Determine the [X, Y] coordinate at the center of the cell enclosing the given text.  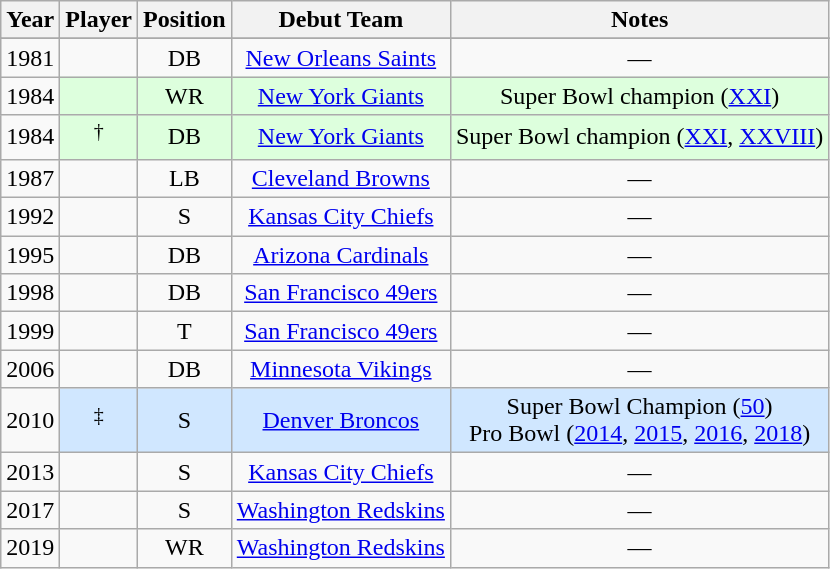
2013 [30, 472]
2019 [30, 548]
Year [30, 20]
Super Bowl champion (XXI, XXVIII) [639, 138]
1992 [30, 217]
Denver Broncos [340, 420]
Super Bowl Champion (50)Pro Bowl (2014, 2015, 2016, 2018) [639, 420]
T [185, 331]
Player [99, 20]
1981 [30, 58]
1999 [30, 331]
Super Bowl champion (XXI) [639, 96]
† [99, 138]
Arizona Cardinals [340, 255]
2006 [30, 369]
2017 [30, 510]
1995 [30, 255]
LB [185, 178]
Notes [639, 20]
Cleveland Browns [340, 178]
Debut Team [340, 20]
1998 [30, 293]
‡ [99, 420]
Position [185, 20]
2010 [30, 420]
1987 [30, 178]
New Orleans Saints [340, 58]
Minnesota Vikings [340, 369]
